Determine the [x, y] coordinate at the center of the cell enclosing the given text.  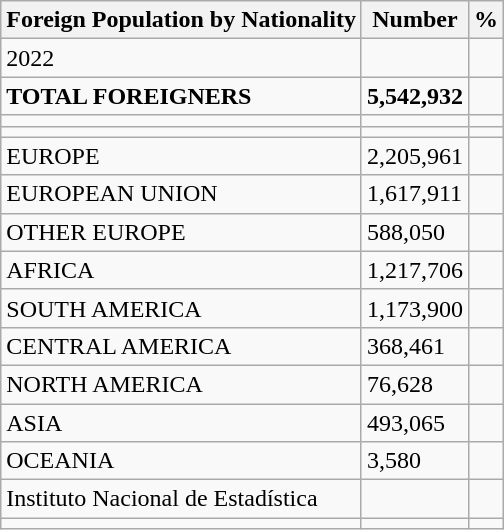
OCEANIA [182, 461]
Foreign Population by Nationality [182, 20]
5,542,932 [414, 96]
ASIA [182, 423]
3,580 [414, 461]
2022 [182, 58]
588,050 [414, 232]
EUROPEAN UNION [182, 194]
SOUTH AMERICA [182, 308]
Instituto Nacional de Estadística [182, 499]
TOTAL FOREIGNERS [182, 96]
NORTH AMERICA [182, 384]
368,461 [414, 346]
493,065 [414, 423]
2,205,961 [414, 156]
1,173,900 [414, 308]
CENTRAL AMERICA [182, 346]
% [486, 20]
AFRICA [182, 270]
76,628 [414, 384]
EUROPE [182, 156]
1,617,911 [414, 194]
1,217,706 [414, 270]
Number [414, 20]
OTHER EUROPE [182, 232]
